Provide the (x, y) coordinate of the cell's center where the given text is located.  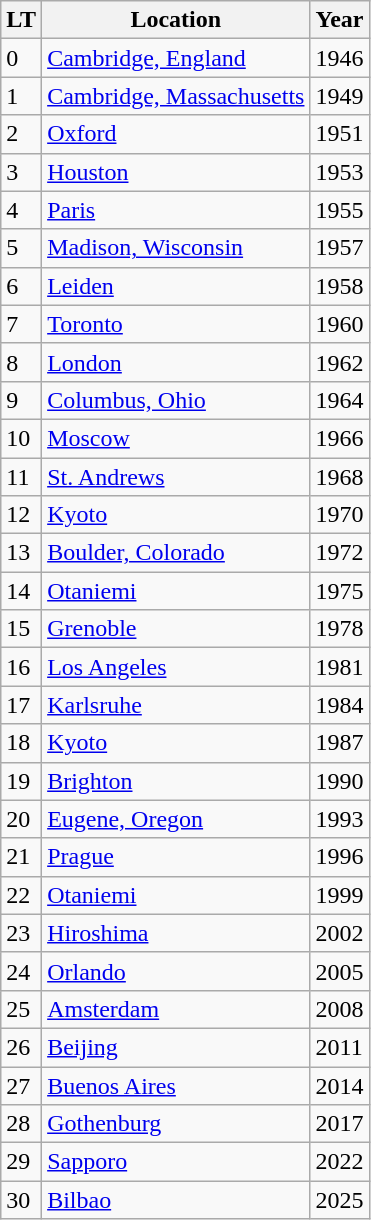
LT (22, 20)
1981 (340, 667)
1960 (340, 324)
Karlsruhe (176, 705)
2 (22, 134)
16 (22, 667)
1964 (340, 400)
Hiroshima (176, 933)
9 (22, 400)
1968 (340, 477)
1990 (340, 781)
1946 (340, 58)
1958 (340, 286)
Columbus, Ohio (176, 400)
0 (22, 58)
7 (22, 324)
20 (22, 819)
1987 (340, 743)
Amsterdam (176, 1009)
1970 (340, 515)
12 (22, 515)
2014 (340, 1085)
1951 (340, 134)
1957 (340, 248)
Boulder, Colorado (176, 553)
21 (22, 857)
15 (22, 629)
1984 (340, 705)
Los Angeles (176, 667)
1993 (340, 819)
2022 (340, 1162)
23 (22, 933)
2002 (340, 933)
19 (22, 781)
Cambridge, Massachusetts (176, 96)
Sapporo (176, 1162)
18 (22, 743)
Grenoble (176, 629)
Prague (176, 857)
13 (22, 553)
Houston (176, 172)
Cambridge, England (176, 58)
Oxford (176, 134)
4 (22, 210)
10 (22, 438)
Madison, Wisconsin (176, 248)
Location (176, 20)
Buenos Aires (176, 1085)
1955 (340, 210)
17 (22, 705)
11 (22, 477)
1949 (340, 96)
Orlando (176, 971)
2008 (340, 1009)
14 (22, 591)
1996 (340, 857)
2011 (340, 1047)
6 (22, 286)
1 (22, 96)
2005 (340, 971)
London (176, 362)
1966 (340, 438)
1972 (340, 553)
Toronto (176, 324)
27 (22, 1085)
Year (340, 20)
1962 (340, 362)
30 (22, 1200)
1975 (340, 591)
28 (22, 1124)
Brighton (176, 781)
St. Andrews (176, 477)
2025 (340, 1200)
8 (22, 362)
2017 (340, 1124)
Eugene, Oregon (176, 819)
1999 (340, 895)
Leiden (176, 286)
Moscow (176, 438)
29 (22, 1162)
25 (22, 1009)
5 (22, 248)
1953 (340, 172)
1978 (340, 629)
26 (22, 1047)
22 (22, 895)
Beijing (176, 1047)
Bilbao (176, 1200)
3 (22, 172)
24 (22, 971)
Gothenburg (176, 1124)
Paris (176, 210)
